Find where the given text appears and provide that cell's center as (X, Y) coordinate. 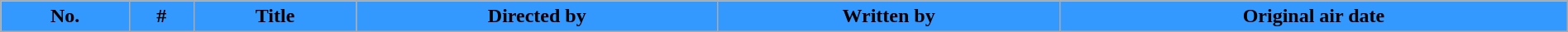
Directed by (537, 16)
Original air date (1314, 16)
Title (275, 16)
No. (65, 16)
Written by (889, 16)
# (162, 16)
